Provide the [x, y] coordinate of the cell's center where the given text is located.  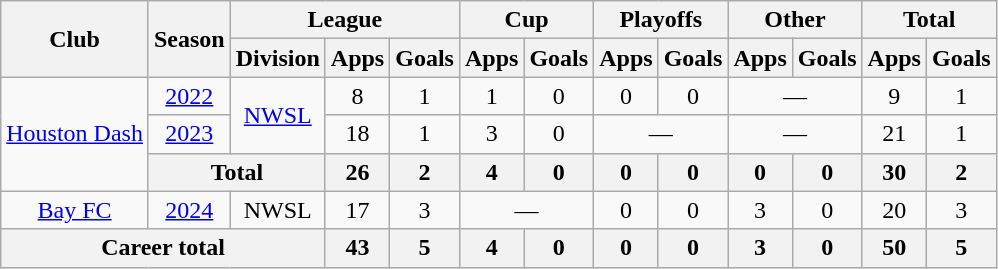
Club [75, 39]
2024 [189, 210]
20 [894, 210]
30 [894, 172]
21 [894, 134]
Other [795, 20]
League [344, 20]
Cup [526, 20]
Bay FC [75, 210]
17 [357, 210]
2022 [189, 96]
Division [278, 58]
50 [894, 248]
Houston Dash [75, 134]
43 [357, 248]
Season [189, 39]
Playoffs [661, 20]
Career total [164, 248]
2023 [189, 134]
9 [894, 96]
26 [357, 172]
18 [357, 134]
8 [357, 96]
